Return (x, y) of the center of cell containing provided text 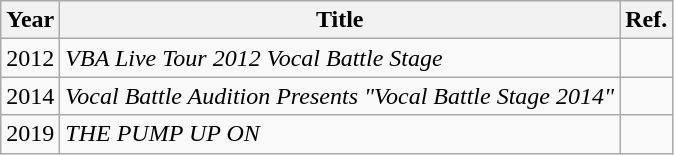
Vocal Battle Audition Presents "Vocal Battle Stage 2014" (340, 96)
2012 (30, 58)
VBA Live Tour 2012 Vocal Battle Stage (340, 58)
Ref. (646, 20)
2014 (30, 96)
Title (340, 20)
2019 (30, 134)
THE PUMP UP ON (340, 134)
Year (30, 20)
